Identify which cell holds the provided text, then report its [X, Y] central coordinate. 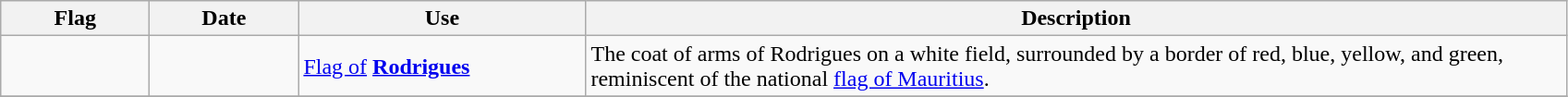
Description [1076, 18]
Flag [76, 18]
Flag of Rodrigues [442, 67]
Date [224, 18]
Use [442, 18]
